Search for the cell housing the specified text and yield its [X, Y] center coordinate. 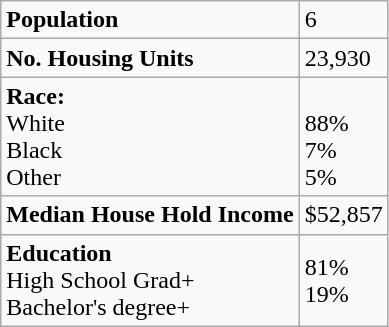
Race:WhiteBlackOther [150, 136]
81%19% [344, 280]
Median House Hold Income [150, 215]
23,930 [344, 58]
88%7%5% [344, 136]
EducationHigh School Grad+Bachelor's degree+ [150, 280]
$52,857 [344, 215]
No. Housing Units [150, 58]
Population [150, 20]
6 [344, 20]
